Return the (X, Y) coordinate for the center point of the cell that contains the specified text.  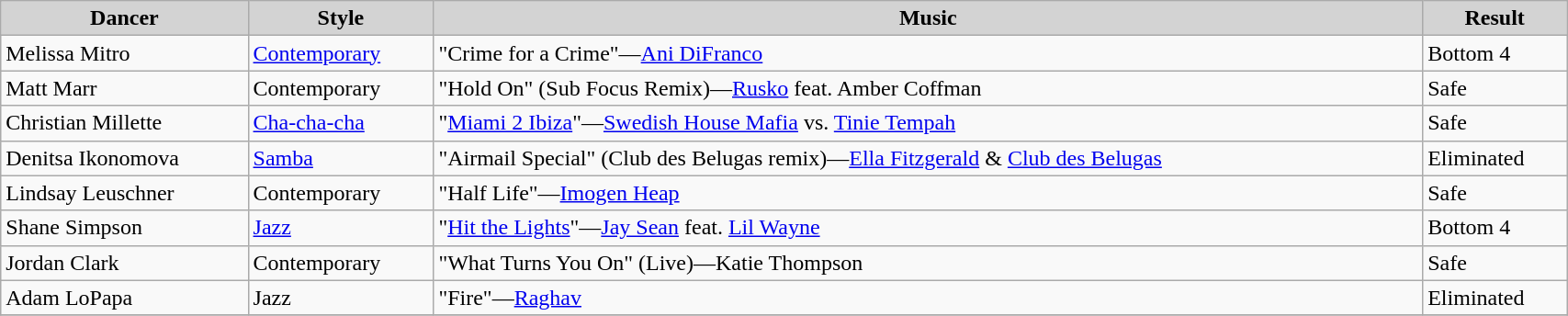
"Fire"—Raghav (928, 298)
"Airmail Special" (Club des Belugas remix)—Ella Fitzgerald & Club des Belugas (928, 158)
"Hit the Lights"—Jay Sean feat. Lil Wayne (928, 228)
"What Turns You On" (Live)—Katie Thompson (928, 263)
Denitsa Ikonomova (125, 158)
Cha-cha-cha (341, 123)
"Half Life"—Imogen Heap (928, 193)
Christian Millette (125, 123)
Result (1495, 18)
Adam LoPapa (125, 298)
"Crime for a Crime"—Ani DiFranco (928, 53)
"Hold On" (Sub Focus Remix)—Rusko feat. Amber Coffman (928, 88)
Melissa Mitro (125, 53)
Jordan Clark (125, 263)
Dancer (125, 18)
Style (341, 18)
Matt Marr (125, 88)
Samba (341, 158)
Lindsay Leuschner (125, 193)
Shane Simpson (125, 228)
"Miami 2 Ibiza"—Swedish House Mafia vs. Tinie Tempah (928, 123)
Music (928, 18)
